Capture the cell that displays the provided text and extract its [x, y] central coordinate. 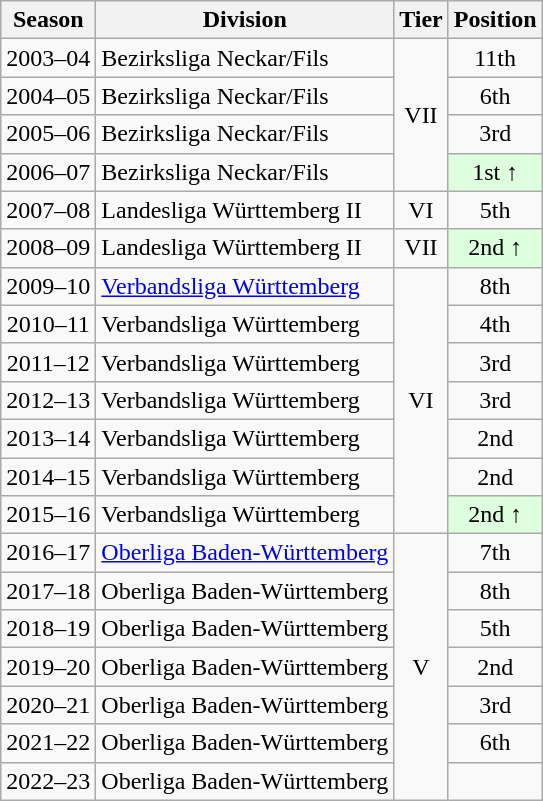
2013–14 [48, 438]
4th [495, 324]
2012–13 [48, 400]
V [422, 667]
2003–04 [48, 58]
2014–15 [48, 477]
1st ↑ [495, 172]
Tier [422, 20]
2005–06 [48, 134]
2011–12 [48, 362]
2021–22 [48, 743]
2017–18 [48, 591]
Position [495, 20]
2009–10 [48, 286]
2006–07 [48, 172]
Division [245, 20]
2018–19 [48, 629]
2020–21 [48, 705]
Season [48, 20]
2022–23 [48, 781]
2004–05 [48, 96]
7th [495, 553]
2019–20 [48, 667]
2007–08 [48, 210]
2010–11 [48, 324]
11th [495, 58]
2008–09 [48, 248]
2015–16 [48, 515]
2016–17 [48, 553]
